Capture the cell that displays the provided text and extract its (X, Y) central coordinate. 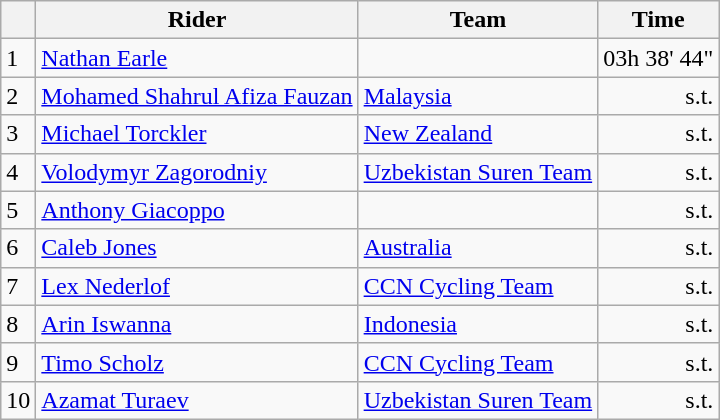
Lex Nederlof (197, 286)
New Zealand (478, 134)
Australia (478, 248)
Time (658, 20)
8 (18, 324)
Indonesia (478, 324)
Malaysia (478, 96)
2 (18, 96)
Azamat Turaev (197, 400)
5 (18, 210)
Team (478, 20)
Volodymyr Zagorodniy (197, 172)
6 (18, 248)
Mohamed Shahrul Afiza Fauzan (197, 96)
Timo Scholz (197, 362)
1 (18, 58)
10 (18, 400)
7 (18, 286)
03h 38' 44" (658, 58)
Caleb Jones (197, 248)
Michael Torckler (197, 134)
Nathan Earle (197, 58)
4 (18, 172)
Anthony Giacoppo (197, 210)
9 (18, 362)
3 (18, 134)
Rider (197, 20)
Arin Iswanna (197, 324)
